For the text-containing cell, return its midpoint in (X, Y) coordinate format. 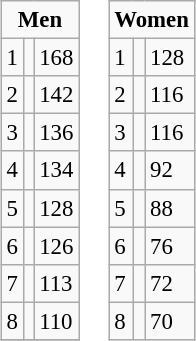
142 (56, 95)
Women (152, 20)
126 (56, 246)
Men (40, 20)
134 (56, 170)
168 (56, 58)
92 (170, 170)
113 (56, 283)
110 (56, 321)
76 (170, 246)
72 (170, 283)
136 (56, 133)
70 (170, 321)
88 (170, 208)
